Detect which cell encompasses the target text, then output its [X, Y] center coordinate. 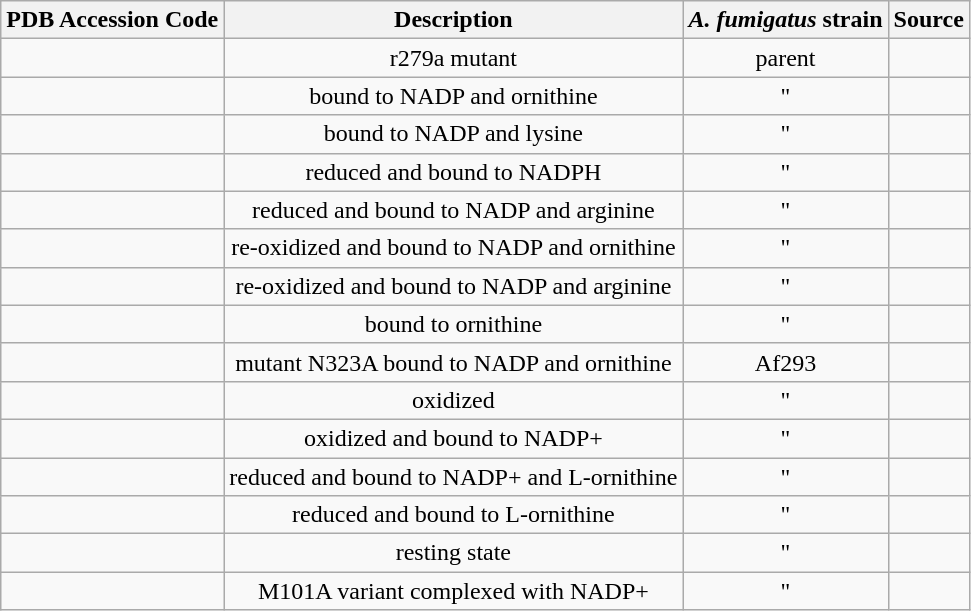
bound to NADP and ornithine [454, 96]
r279a mutant [454, 58]
PDB Accession Code [112, 20]
reduced and bound to NADP and arginine [454, 210]
re-oxidized and bound to NADP and arginine [454, 286]
M101A variant complexed with NADP+ [454, 591]
resting state [454, 553]
Af293 [786, 362]
reduced and bound to NADP+ and L-ornithine [454, 477]
Description [454, 20]
parent [786, 58]
reduced and bound to NADPH [454, 172]
mutant N323A bound to NADP and ornithine [454, 362]
bound to NADP and lysine [454, 134]
bound to ornithine [454, 324]
A. fumigatus strain [786, 20]
reduced and bound to L-ornithine [454, 515]
Source [928, 20]
oxidized and bound to NADP+ [454, 438]
oxidized [454, 400]
re-oxidized and bound to NADP and ornithine [454, 248]
